Capture the cell that displays the provided text and extract its [X, Y] central coordinate. 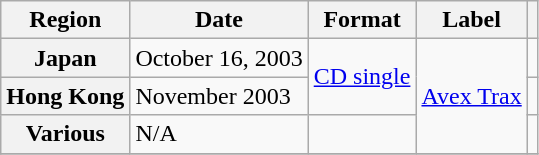
November 2003 [219, 96]
Region [66, 20]
N/A [219, 134]
Label [472, 20]
Japan [66, 58]
CD single [362, 77]
October 16, 2003 [219, 58]
Format [362, 20]
Hong Kong [66, 96]
Date [219, 20]
Avex Trax [472, 96]
Various [66, 134]
